Pinpoint the cell where the given text exists, returning its (X, Y) midpoint coordinate. 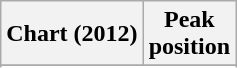
Chart (2012) (72, 34)
Peak position (189, 34)
